Capture the cell that displays the provided text and extract its (X, Y) central coordinate. 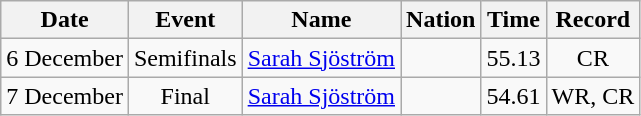
Final (185, 96)
Time (514, 20)
Nation (441, 20)
CR (593, 58)
WR, CR (593, 96)
Name (321, 20)
Record (593, 20)
54.61 (514, 96)
7 December (65, 96)
Semifinals (185, 58)
55.13 (514, 58)
Date (65, 20)
6 December (65, 58)
Event (185, 20)
